Output the (X, Y) coordinate of the center of the cell containing the given text.  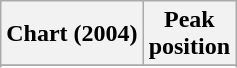
Peak position (189, 34)
Chart (2004) (72, 34)
